Output the [X, Y] coordinate of the center of the cell containing the given text.  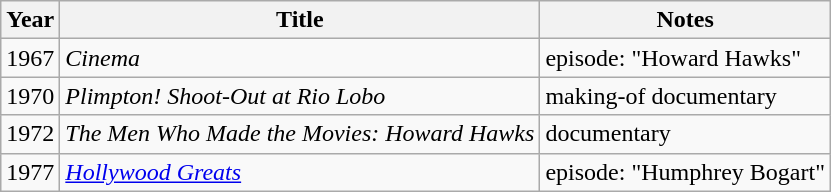
1967 [30, 58]
Hollywood Greats [300, 172]
1970 [30, 96]
Notes [686, 20]
The Men Who Made the Movies: Howard Hawks [300, 134]
Cinema [300, 58]
Plimpton! Shoot-Out at Rio Lobo [300, 96]
Title [300, 20]
episode: "Humphrey Bogart" [686, 172]
making-of documentary [686, 96]
episode: "Howard Hawks" [686, 58]
1977 [30, 172]
Year [30, 20]
1972 [30, 134]
documentary [686, 134]
